Output the [X, Y] coordinate of the center of the cell containing the given text.  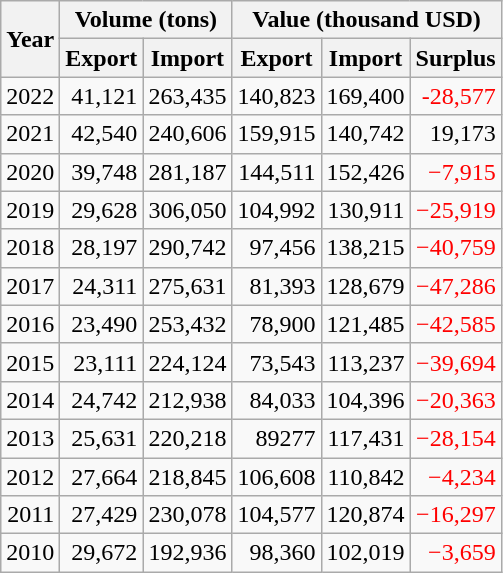
29,672 [102, 553]
−39,694 [456, 362]
275,631 [188, 286]
Volume (tons) [146, 20]
263,435 [188, 96]
138,215 [366, 248]
73,543 [276, 362]
117,431 [366, 438]
140,823 [276, 96]
97,456 [276, 248]
128,679 [366, 286]
−4,234 [456, 477]
253,432 [188, 324]
Surplus [456, 58]
78,900 [276, 324]
2010 [30, 553]
27,429 [102, 515]
121,485 [366, 324]
106,608 [276, 477]
23,111 [102, 362]
24,311 [102, 286]
−42,585 [456, 324]
27,664 [102, 477]
104,577 [276, 515]
130,911 [366, 210]
104,992 [276, 210]
220,218 [188, 438]
159,915 [276, 134]
2011 [30, 515]
140,742 [366, 134]
2016 [30, 324]
192,936 [188, 553]
2020 [30, 172]
110,842 [366, 477]
281,187 [188, 172]
212,938 [188, 400]
224,124 [188, 362]
104,396 [366, 400]
−40,759 [456, 248]
81,393 [276, 286]
−25,919 [456, 210]
169,400 [366, 96]
−7,915 [456, 172]
19,173 [456, 134]
−3,659 [456, 553]
240,606 [188, 134]
306,050 [188, 210]
2018 [30, 248]
24,742 [102, 400]
42,540 [102, 134]
102,019 [366, 553]
2013 [30, 438]
41,121 [102, 96]
152,426 [366, 172]
-28,577 [456, 96]
2022 [30, 96]
−16,297 [456, 515]
98,360 [276, 553]
89277 [276, 438]
Value (thousand USD) [366, 20]
230,078 [188, 515]
−28,154 [456, 438]
2014 [30, 400]
2015 [30, 362]
290,742 [188, 248]
39,748 [102, 172]
2012 [30, 477]
120,874 [366, 515]
2017 [30, 286]
Year [30, 39]
218,845 [188, 477]
25,631 [102, 438]
2019 [30, 210]
−47,286 [456, 286]
29,628 [102, 210]
23,490 [102, 324]
144,511 [276, 172]
2021 [30, 134]
28,197 [102, 248]
84,033 [276, 400]
113,237 [366, 362]
−20,363 [456, 400]
